For the text-containing cell, return its midpoint in (X, Y) coordinate format. 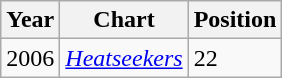
22 (235, 58)
Heatseekers (124, 58)
Year (30, 20)
Chart (124, 20)
Position (235, 20)
2006 (30, 58)
